For the text-containing cell, return its midpoint in [x, y] coordinate format. 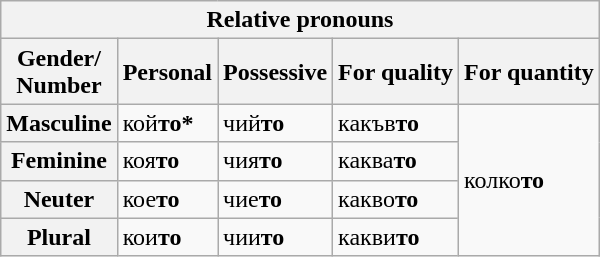
For quality [396, 72]
Masculine [59, 123]
колкото [530, 180]
чиято [276, 161]
какъвто [396, 123]
чийто [276, 123]
който* [167, 123]
която [167, 161]
Plural [59, 237]
Feminine [59, 161]
Relative pronouns [300, 20]
Gender/Number [59, 72]
което [167, 199]
каквато [396, 161]
Personal [167, 72]
Possessive [276, 72]
For quantity [530, 72]
Neuter [59, 199]
които [167, 237]
чието [276, 199]
каквото [396, 199]
чиито [276, 237]
каквито [396, 237]
